Output the [X, Y] coordinate of the center of the cell containing the given text.  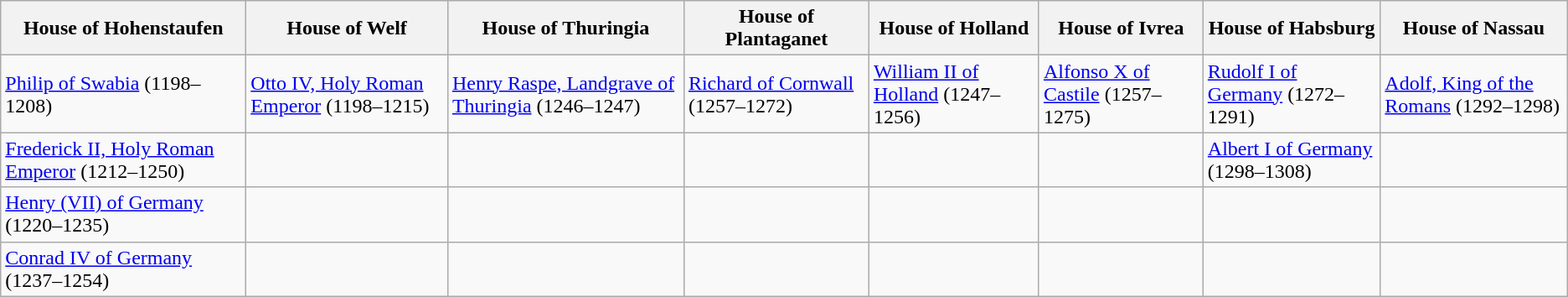
Henry (VII) of Germany (1220–1235) [124, 215]
Conrad IV of Germany (1237–1254) [124, 268]
Alfonso X of Castile (1257–1275) [1121, 94]
Adolf, King of the Romans (1292–1298) [1474, 94]
House of Hohenstaufen [124, 29]
Frederick II, Holy Roman Emperor (1212–1250) [124, 159]
Rudolf I of Germany (1272–1291) [1292, 94]
Richard of Cornwall (1257–1272) [776, 94]
House of Plantaganet [776, 29]
House of Ivrea [1121, 29]
House of Thuringia [565, 29]
Otto IV, Holy Roman Emperor (1198–1215) [347, 94]
Philip of Swabia (1198–1208) [124, 94]
Henry Raspe, Landgrave of Thuringia (1246–1247) [565, 94]
House of Welf [347, 29]
House of Holland [953, 29]
Albert I of Germany (1298–1308) [1292, 159]
House of Habsburg [1292, 29]
William II of Holland (1247–1256) [953, 94]
House of Nassau [1474, 29]
